Identify which cell holds the provided text, then report its [X, Y] central coordinate. 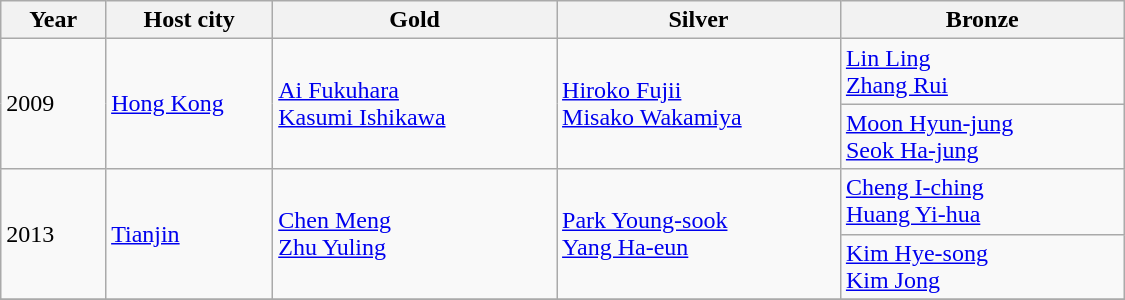
Gold [415, 20]
Hong Kong [190, 104]
Tianjin [190, 234]
Moon Hyun-jung Seok Ha-jung [982, 136]
Chen Meng Zhu Yuling [415, 234]
Lin Ling Zhang Rui [982, 72]
2013 [54, 234]
Host city [190, 20]
Cheng I-ching Huang Yi-hua [982, 202]
Ai Fukuhara Kasumi Ishikawa [415, 104]
Year [54, 20]
Silver [699, 20]
Park Young-sook Yang Ha-eun [699, 234]
2009 [54, 104]
Bronze [982, 20]
Kim Hye-song Kim Jong [982, 266]
Hiroko Fujii Misako Wakamiya [699, 104]
